Return the (x, y) coordinate for the center point of the cell that contains the specified text.  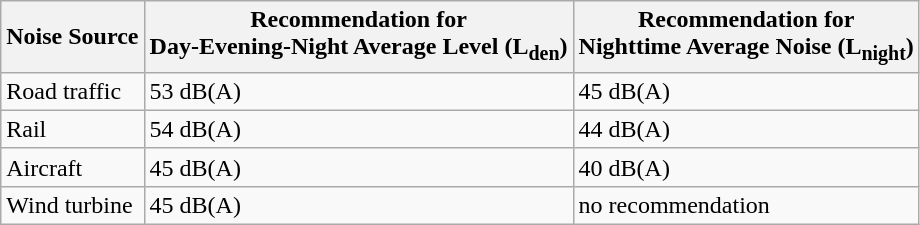
no recommendation (746, 205)
Noise Source (72, 36)
Recommendation forNighttime Average Noise (Lnight) (746, 36)
54 dB(A) (358, 129)
Wind turbine (72, 205)
53 dB(A) (358, 91)
Aircraft (72, 167)
Road traffic (72, 91)
40 dB(A) (746, 167)
44 dB(A) (746, 129)
Recommendation forDay-Evening-Night Average Level (Lden) (358, 36)
Rail (72, 129)
